Locate the cell with the specified text and output its (X, Y) center coordinate. 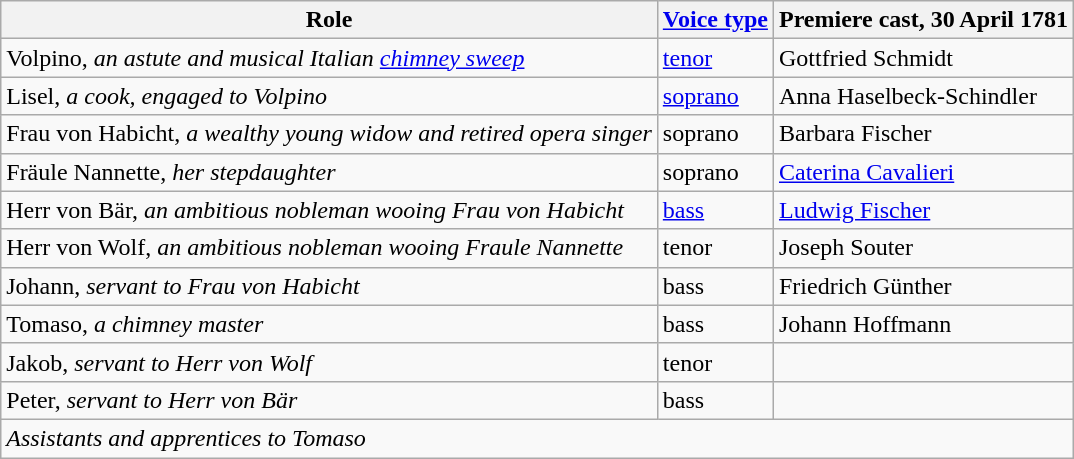
Jakob, servant to Herr von Wolf (330, 362)
Joseph Souter (923, 248)
Anna Haselbeck-Schindler (923, 96)
Johann, servant to Frau von Habicht (330, 286)
Herr von Bär, an ambitious nobleman wooing Frau von Habicht (330, 210)
Lisel, a cook, engaged to Volpino (330, 96)
Assistants and apprentices to Tomaso (538, 438)
Voice type (715, 20)
Fräule Nannette, her stepdaughter (330, 172)
Peter, servant to Herr von Bär (330, 400)
Herr von Wolf, an ambitious nobleman wooing Fraule Nannette (330, 248)
Ludwig Fischer (923, 210)
Johann Hoffmann (923, 324)
Friedrich Günther (923, 286)
Gottfried Schmidt (923, 58)
Role (330, 20)
Premiere cast, 30 April 1781 (923, 20)
Caterina Cavalieri (923, 172)
Frau von Habicht, a wealthy young widow and retired opera singer (330, 134)
Tomaso, a chimney master (330, 324)
Barbara Fischer (923, 134)
Volpino, an astute and musical Italian chimney sweep (330, 58)
